Return [x, y] of the center of cell containing provided text 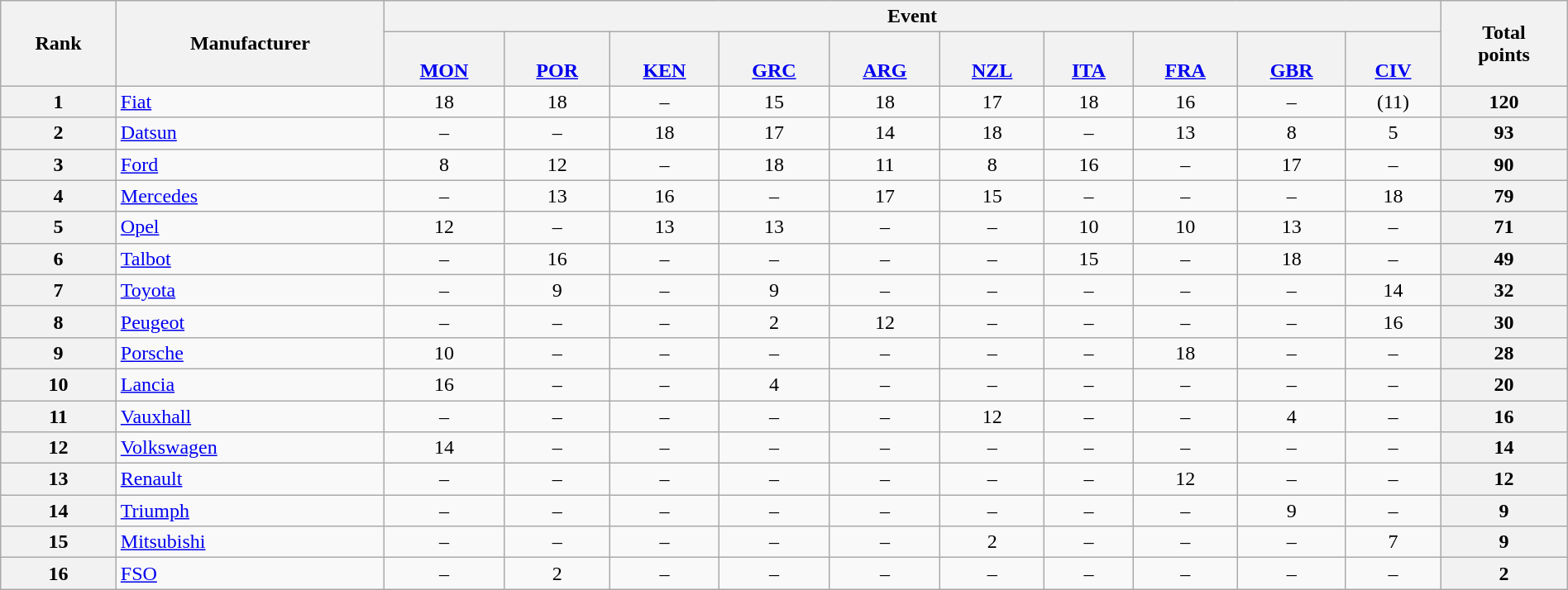
Totalpoints [1504, 43]
Volkswagen [250, 448]
Vauxhall [250, 416]
30 [1504, 321]
120 [1504, 102]
Event [913, 17]
32 [1504, 290]
Rank [59, 43]
FSO [250, 573]
20 [1504, 384]
Toyota [250, 290]
28 [1504, 353]
GBR [1292, 59]
3 [59, 164]
1 [59, 102]
Lancia [250, 384]
Peugeot [250, 321]
Porsche [250, 353]
Fiat [250, 102]
93 [1504, 133]
Triumph [250, 511]
Renault [250, 479]
POR [557, 59]
6 [59, 259]
FRA [1186, 59]
Mercedes [250, 196]
NZL [992, 59]
Ford [250, 164]
Datsun [250, 133]
Manufacturer [250, 43]
90 [1504, 164]
Mitsubishi [250, 542]
KEN [665, 59]
ITA [1088, 59]
79 [1504, 196]
Talbot [250, 259]
GRC [774, 59]
Opel [250, 227]
ARG [885, 59]
71 [1504, 227]
CIV [1393, 59]
MON [445, 59]
(11) [1393, 102]
49 [1504, 259]
